Extract the (x, y) coordinate from the center of the cell holding the provided text.  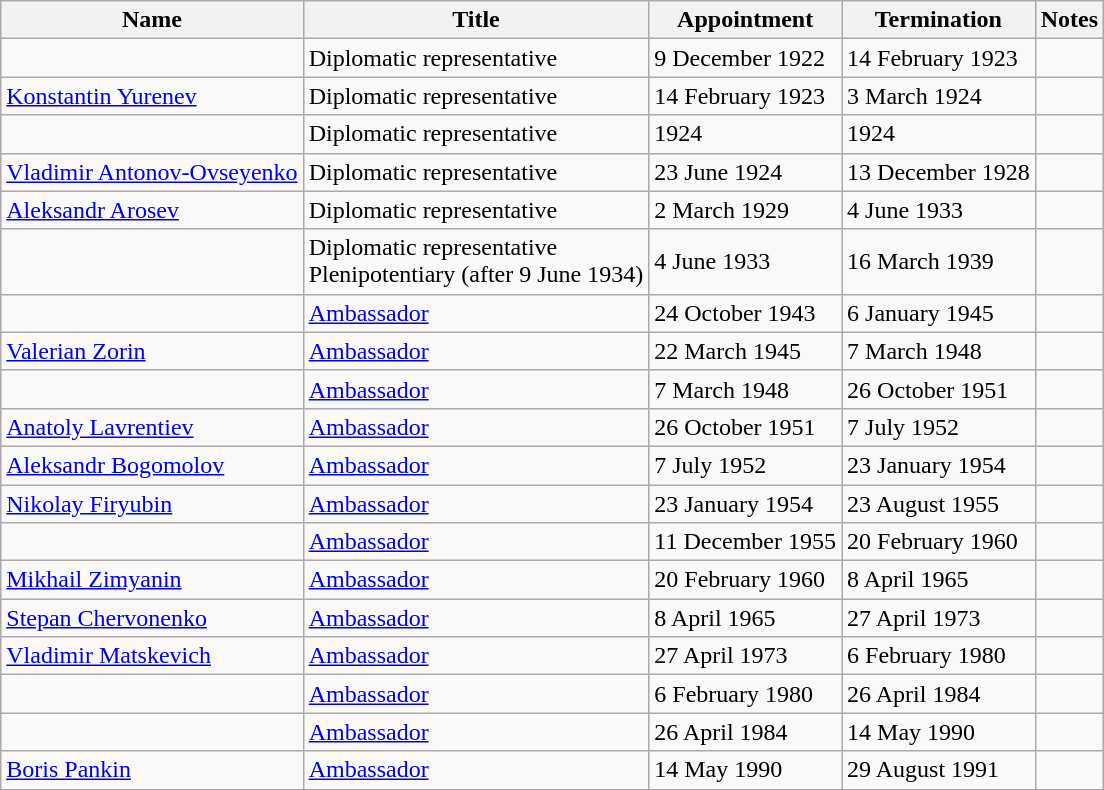
13 December 1928 (939, 172)
Nikolay Firyubin (152, 503)
Stepan Chervonenko (152, 618)
11 December 1955 (746, 542)
Aleksandr Bogomolov (152, 465)
Valerian Zorin (152, 351)
Vladimir Antonov-Ovseyenko (152, 172)
2 March 1929 (746, 210)
23 August 1955 (939, 503)
3 March 1924 (939, 96)
16 March 1939 (939, 262)
Anatoly Lavrentiev (152, 427)
Konstantin Yurenev (152, 96)
Vladimir Matskevich (152, 656)
9 December 1922 (746, 58)
23 June 1924 (746, 172)
6 January 1945 (939, 313)
Name (152, 20)
Appointment (746, 20)
Notes (1069, 20)
Diplomatic representativePlenipotentiary (after 9 June 1934) (476, 262)
Termination (939, 20)
22 March 1945 (746, 351)
Title (476, 20)
Mikhail Zimyanin (152, 580)
Aleksandr Arosev (152, 210)
29 August 1991 (939, 770)
24 October 1943 (746, 313)
Boris Pankin (152, 770)
